Locate the cell with the specified text and output its (x, y) center coordinate. 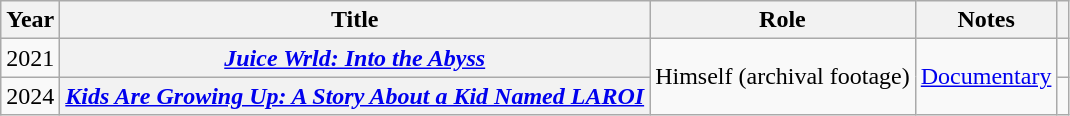
Documentary (986, 77)
2024 (30, 96)
Juice Wrld: Into the Abyss (355, 58)
Notes (986, 20)
Role (783, 20)
2021 (30, 58)
Year (30, 20)
Himself (archival footage) (783, 77)
Title (355, 20)
Kids Are Growing Up: A Story About a Kid Named LAROI (355, 96)
